Search for the cell housing the specified text and yield its (X, Y) center coordinate. 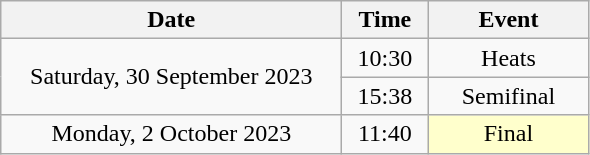
Semifinal (508, 96)
10:30 (385, 58)
11:40 (385, 134)
Time (385, 20)
Saturday, 30 September 2023 (172, 77)
Final (508, 134)
Event (508, 20)
Date (172, 20)
15:38 (385, 96)
Heats (508, 58)
Monday, 2 October 2023 (172, 134)
